Return [X, Y] of the center of cell containing provided text 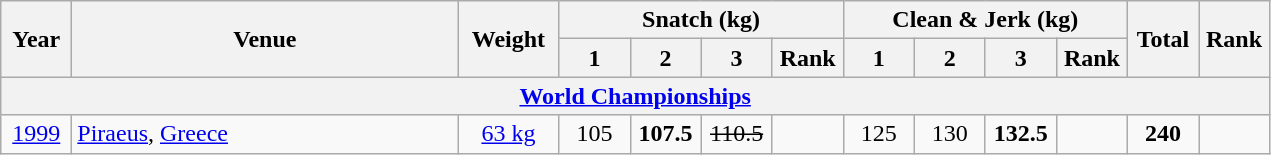
130 [950, 134]
125 [878, 134]
Piraeus, Greece [265, 134]
240 [1162, 134]
Venue [265, 39]
Year [36, 39]
105 [594, 134]
107.5 [666, 134]
110.5 [736, 134]
1999 [36, 134]
Weight [508, 39]
Snatch (kg) [701, 20]
Total [1162, 39]
132.5 [1020, 134]
63 kg [508, 134]
World Championships [636, 96]
Clean & Jerk (kg) [985, 20]
